Search for the cell housing the specified text and yield its (x, y) center coordinate. 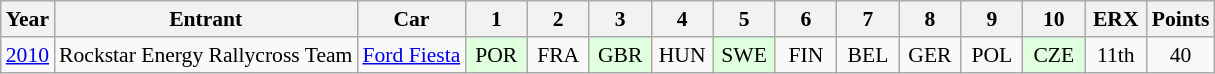
2010 (28, 55)
40 (1181, 55)
9 (992, 19)
CZE (1054, 55)
FIN (806, 55)
Entrant (206, 19)
Points (1181, 19)
4 (682, 19)
Rockstar Energy Rallycross Team (206, 55)
BEL (868, 55)
7 (868, 19)
POL (992, 55)
6 (806, 19)
10 (1054, 19)
5 (744, 19)
GBR (620, 55)
2 (558, 19)
1 (496, 19)
POR (496, 55)
8 (930, 19)
ERX (1116, 19)
GER (930, 55)
HUN (682, 55)
FRA (558, 55)
Car (411, 19)
SWE (744, 55)
3 (620, 19)
11th (1116, 55)
Ford Fiesta (411, 55)
Year (28, 19)
